Detect which cell encompasses the target text, then output its (x, y) center coordinate. 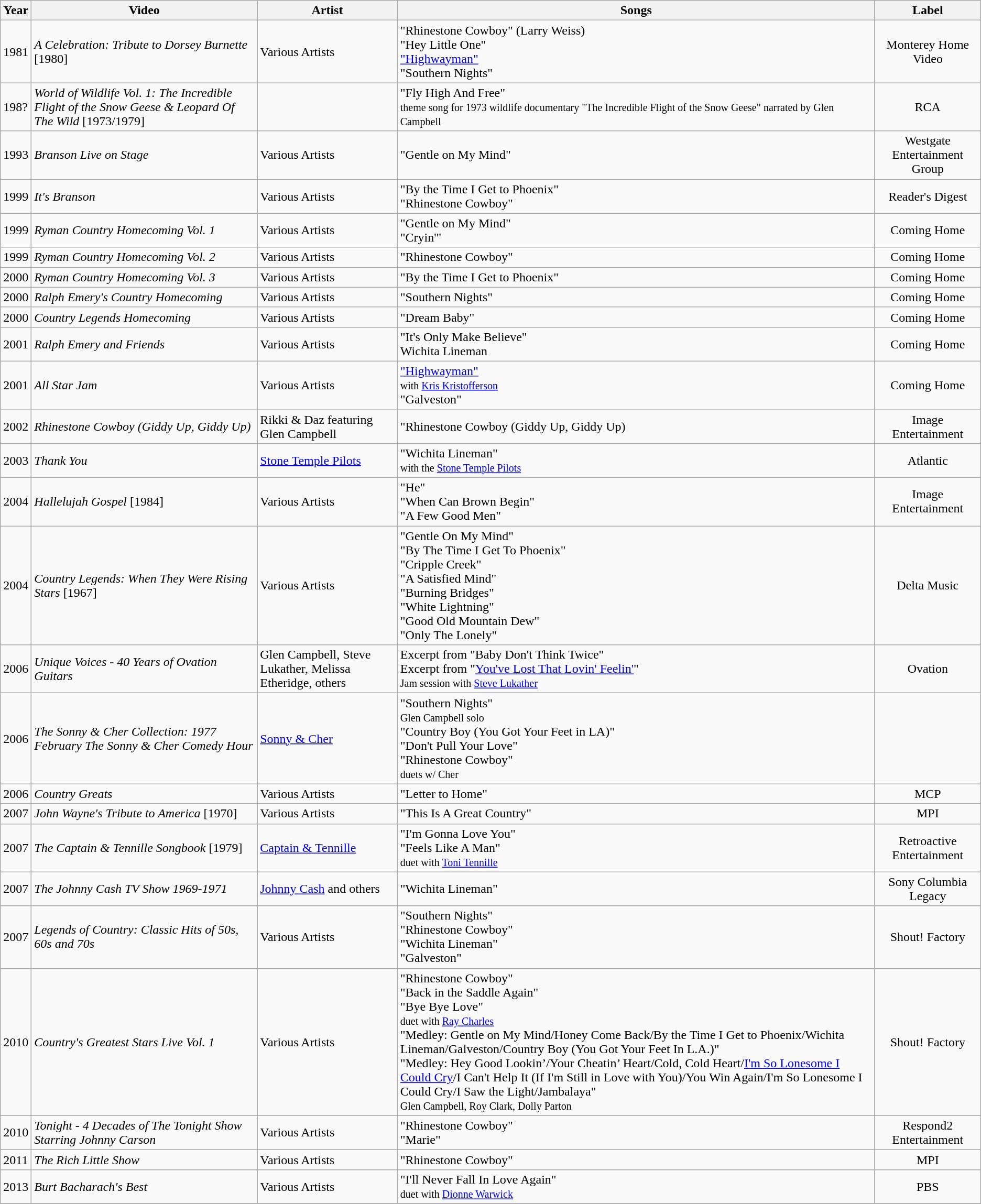
Westgate Entertainment Group (928, 155)
2003 (16, 461)
Unique Voices - 40 Years of Ovation Guitars (145, 669)
Tonight - 4 Decades of The Tonight Show Starring Johnny Carson (145, 1133)
"By the Time I Get to Phoenix""Rhinestone Cowboy" (636, 196)
"Dream Baby" (636, 317)
World of Wildlife Vol. 1: The Incredible Flight of the Snow Geese & Leopard Of The Wild [1973/1979] (145, 107)
"Gentle on My Mind" (636, 155)
Sonny & Cher (328, 739)
"Southern Nights""Rhinestone Cowboy""Wichita Lineman""Galveston" (636, 937)
Year (16, 10)
Burt Bacharach's Best (145, 1186)
Ryman Country Homecoming Vol. 2 (145, 257)
Captain & Tennille (328, 848)
PBS (928, 1186)
"Rhinestone Cowboy (Giddy Up, Giddy Up) (636, 426)
Monterey Home Video (928, 51)
"I'm Gonna Love You""Feels Like A Man"duet with Toni Tennille (636, 848)
Video (145, 10)
198? (16, 107)
1993 (16, 155)
Rhinestone Cowboy (Giddy Up, Giddy Up) (145, 426)
Ralph Emery's Country Homecoming (145, 297)
"He""When Can Brown Begin""A Few Good Men" (636, 502)
Country Greats (145, 794)
Reader's Digest (928, 196)
2002 (16, 426)
Delta Music (928, 586)
"This Is A Great Country" (636, 814)
Atlantic (928, 461)
Excerpt from "Baby Don't Think Twice"Excerpt from "You've Lost That Lovin' Feelin'"Jam session with Steve Lukather (636, 669)
It's Branson (145, 196)
Label (928, 10)
Artist (328, 10)
Songs (636, 10)
A Celebration: Tribute to Dorsey Burnette [1980] (145, 51)
The Rich Little Show (145, 1159)
Legends of Country: Classic Hits of 50s, 60s and 70s (145, 937)
The Captain & Tennille Songbook [1979] (145, 848)
Country's Greatest Stars Live Vol. 1 (145, 1042)
"Gentle on My Mind""Cryin'" (636, 231)
Sony Columbia Legacy (928, 889)
Country Legends: When They Were Rising Stars [1967] (145, 586)
"Rhinestone Cowboy""Marie" (636, 1133)
"I'll Never Fall In Love Again"duet with Dionne Warwick (636, 1186)
Johnny Cash and others (328, 889)
Branson Live on Stage (145, 155)
Ovation (928, 669)
Retroactive Entertainment (928, 848)
The Johnny Cash TV Show 1969-1971 (145, 889)
"Wichita Lineman" (636, 889)
Hallelujah Gospel [1984] (145, 502)
"It's Only Make Believe"Wichita Lineman (636, 344)
Stone Temple Pilots (328, 461)
"Wichita Lineman"with the Stone Temple Pilots (636, 461)
Ryman Country Homecoming Vol. 1 (145, 231)
Glen Campbell, Steve Lukather, Melissa Etheridge, others (328, 669)
2013 (16, 1186)
Rikki & Daz featuring Glen Campbell (328, 426)
Thank You (145, 461)
RCA (928, 107)
"Southern Nights" (636, 297)
Ryman Country Homecoming Vol. 3 (145, 277)
"Southern Nights"Glen Campbell solo"Country Boy (You Got Your Feet in LA)""Don't Pull Your Love""Rhinestone Cowboy"duets w/ Cher (636, 739)
"Letter to Home" (636, 794)
2011 (16, 1159)
"Fly High And Free"theme song for 1973 wildlife documentary "The Incredible Flight of the Snow Geese" narrated by Glen Campbell (636, 107)
The Sonny & Cher Collection: 1977 February The Sonny & Cher Comedy Hour (145, 739)
1981 (16, 51)
Country Legends Homecoming (145, 317)
Respond2 Entertainment (928, 1133)
All Star Jam (145, 385)
Ralph Emery and Friends (145, 344)
John Wayne's Tribute to America [1970] (145, 814)
"By the Time I Get to Phoenix" (636, 277)
MCP (928, 794)
"Highwayman"with Kris Kristofferson"Galveston" (636, 385)
"Rhinestone Cowboy" (Larry Weiss)"Hey Little One""Highwayman""Southern Nights" (636, 51)
